Capture the cell that displays the provided text and extract its (X, Y) central coordinate. 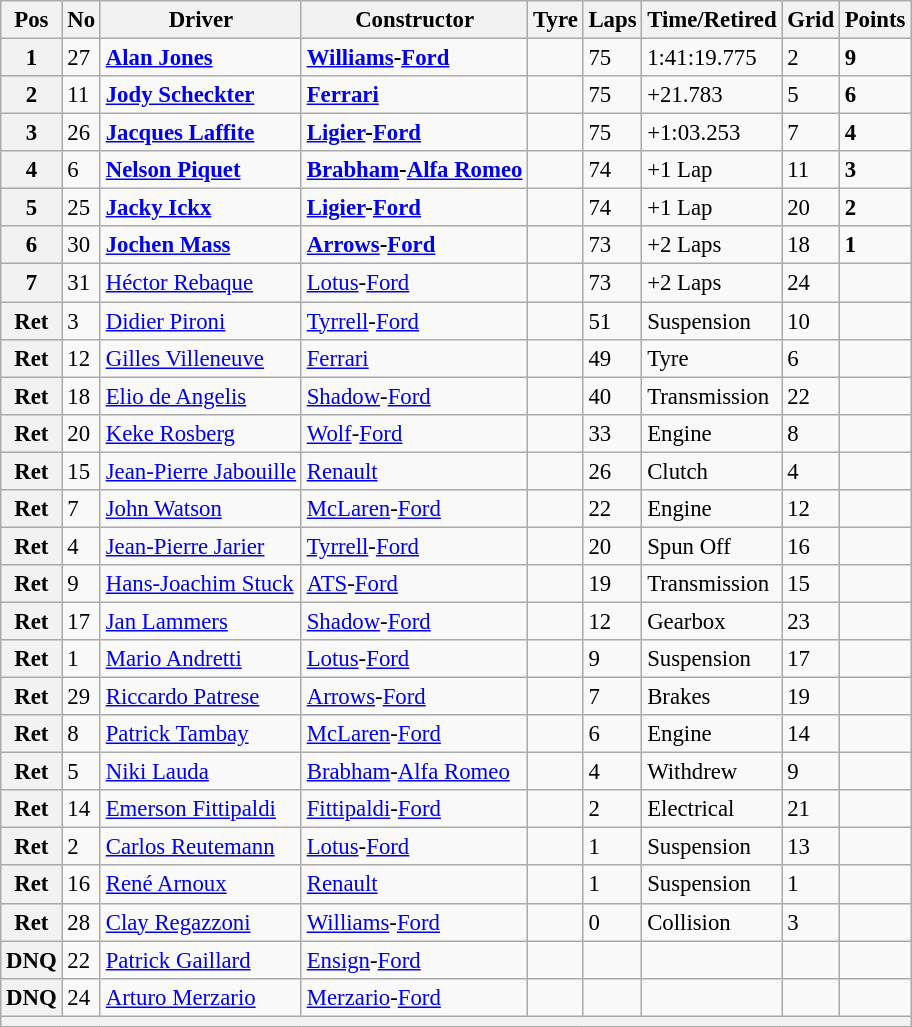
Nelson Piquet (200, 170)
Mario Andretti (200, 659)
1:41:19.775 (712, 58)
Gilles Villeneuve (200, 358)
Laps (612, 20)
Didier Pironi (200, 321)
Gearbox (712, 621)
49 (612, 358)
40 (612, 396)
Héctor Rebaque (200, 283)
Fittipaldi-Ford (414, 809)
Arturo Merzario (200, 997)
+21.783 (712, 95)
Time/Retired (712, 20)
No (81, 20)
28 (81, 922)
Points (874, 20)
Patrick Tambay (200, 734)
33 (612, 433)
Grid (810, 20)
John Watson (200, 509)
Wolf-Ford (414, 433)
23 (810, 621)
51 (612, 321)
Keke Rosberg (200, 433)
Electrical (712, 809)
Merzario-Ford (414, 997)
21 (810, 809)
Clutch (712, 471)
Niki Lauda (200, 772)
Jacky Ickx (200, 208)
Jan Lammers (200, 621)
13 (810, 847)
0 (612, 922)
Spun Off (712, 546)
31 (81, 283)
Collision (712, 922)
Pos (32, 20)
ATS-Ford (414, 584)
29 (81, 697)
Jody Scheckter (200, 95)
27 (81, 58)
Jochen Mass (200, 245)
Jean-Pierre Jarier (200, 546)
Jacques Laffite (200, 133)
Hans-Joachim Stuck (200, 584)
Carlos Reutemann (200, 847)
Ensign-Ford (414, 960)
Alan Jones (200, 58)
Driver (200, 20)
Patrick Gaillard (200, 960)
Emerson Fittipaldi (200, 809)
Clay Regazzoni (200, 922)
Constructor (414, 20)
Jean-Pierre Jabouille (200, 471)
30 (81, 245)
25 (81, 208)
+1:03.253 (712, 133)
10 (810, 321)
Brakes (712, 697)
Elio de Angelis (200, 396)
Riccardo Patrese (200, 697)
René Arnoux (200, 885)
Withdrew (712, 772)
